Return the [X, Y] coordinate for the center point of the cell that contains the specified text.  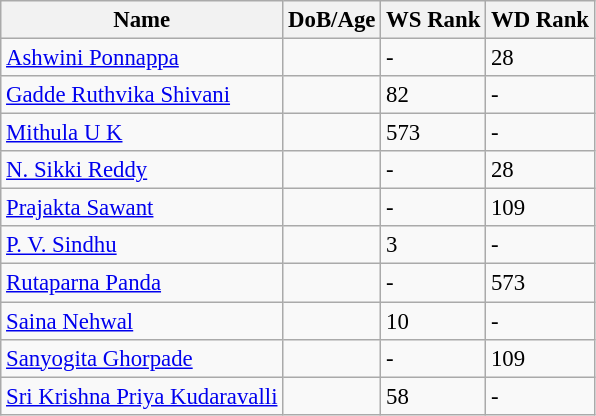
82 [434, 95]
P. V. Sindhu [142, 245]
WS Rank [434, 20]
DoB/Age [332, 20]
Rutaparna Panda [142, 283]
Prajakta Sawant [142, 208]
WD Rank [540, 20]
Name [142, 20]
Mithula U K [142, 133]
Saina Nehwal [142, 321]
Ashwini Ponnappa [142, 58]
3 [434, 245]
Sanyogita Ghorpade [142, 358]
Sri Krishna Priya Kudaravalli [142, 396]
58 [434, 396]
Gadde Ruthvika Shivani [142, 95]
10 [434, 321]
N. Sikki Reddy [142, 170]
